Extract the (x, y) coordinate from the center of the cell holding the provided text.  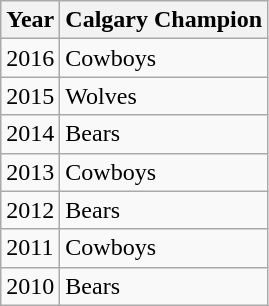
2016 (30, 58)
Year (30, 20)
2015 (30, 96)
2010 (30, 286)
2012 (30, 210)
2011 (30, 248)
Wolves (164, 96)
2014 (30, 134)
Calgary Champion (164, 20)
2013 (30, 172)
